Provide the (x, y) coordinate of the cell's center where the given text is located.  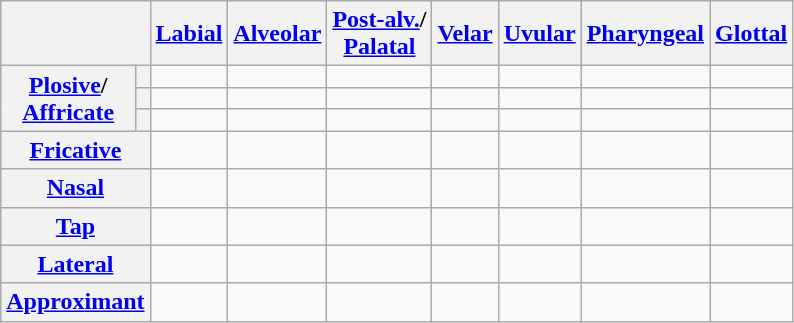
Tap (76, 226)
Post-alv./Palatal (380, 34)
Lateral (76, 264)
Nasal (76, 188)
Glottal (752, 34)
Plosive/Affricate (68, 98)
Fricative (76, 150)
Velar (465, 34)
Uvular (540, 34)
Pharyngeal (645, 34)
Approximant (76, 302)
Alveolar (278, 34)
Labial (189, 34)
